Pinpoint the cell where the given text exists, returning its (x, y) midpoint coordinate. 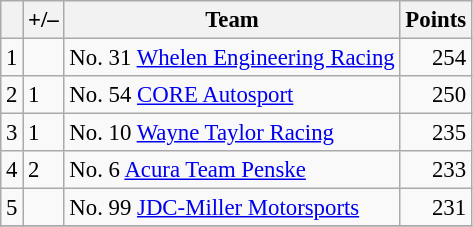
235 (436, 133)
4 (12, 170)
No. 31 Whelen Engineering Racing (232, 58)
No. 10 Wayne Taylor Racing (232, 133)
5 (12, 208)
3 (12, 133)
No. 54 CORE Autosport (232, 95)
+/– (44, 20)
231 (436, 208)
254 (436, 58)
No. 6 Acura Team Penske (232, 170)
Points (436, 20)
250 (436, 95)
Team (232, 20)
233 (436, 170)
No. 99 JDC-Miller Motorsports (232, 208)
